Output the [X, Y] coordinate of the center of the cell containing the given text.  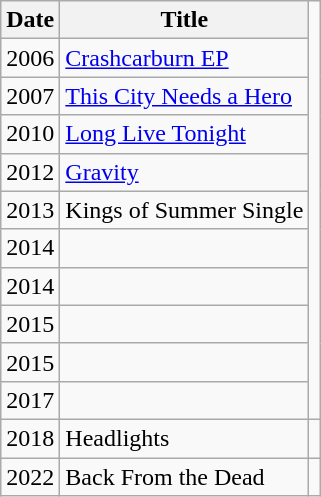
Long Live Tonight [184, 134]
2018 [30, 438]
2010 [30, 134]
Kings of Summer Single [184, 210]
2022 [30, 477]
Back From the Dead [184, 477]
Headlights [184, 438]
2012 [30, 172]
Title [184, 20]
2006 [30, 58]
Gravity [184, 172]
Crashcarburn EP [184, 58]
2013 [30, 210]
This City Needs a Hero [184, 96]
Date [30, 20]
2007 [30, 96]
2017 [30, 400]
